Return (X, Y) of the center of cell containing provided text 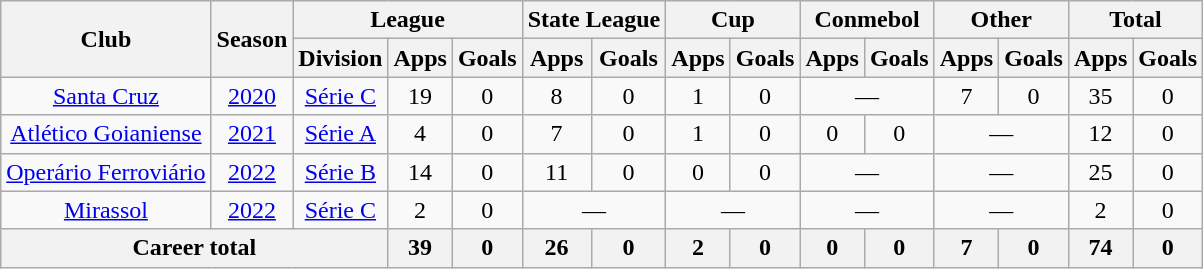
Season (252, 39)
Atlético Goianiense (106, 134)
35 (1100, 96)
12 (1100, 134)
Cup (733, 20)
Série B (340, 172)
Division (340, 58)
25 (1100, 172)
Mirassol (106, 210)
4 (420, 134)
Série A (340, 134)
Career total (194, 248)
39 (420, 248)
2020 (252, 96)
Total (1135, 20)
Santa Cruz (106, 96)
26 (556, 248)
State League (594, 20)
19 (420, 96)
Club (106, 39)
2021 (252, 134)
Conmebol (867, 20)
Operário Ferroviário (106, 172)
Other (1001, 20)
74 (1100, 248)
League (408, 20)
11 (556, 172)
8 (556, 96)
14 (420, 172)
